Output the (X, Y) coordinate of the center of the cell containing the given text.  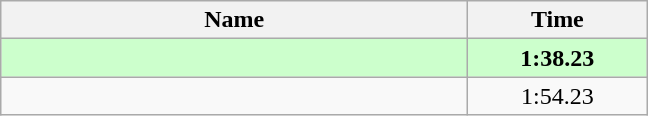
Time (558, 20)
1:38.23 (558, 58)
Name (234, 20)
1:54.23 (558, 96)
